Determine the [x, y] coordinate at the center of the cell enclosing the given text.  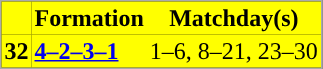
32 [17, 50]
Matchday(s) [234, 18]
1–6, 8–21, 23–30 [234, 50]
4–2–3–1 [90, 50]
Formation [90, 18]
